From the cell containing the given text, extract its center point as (X, Y) coordinate. 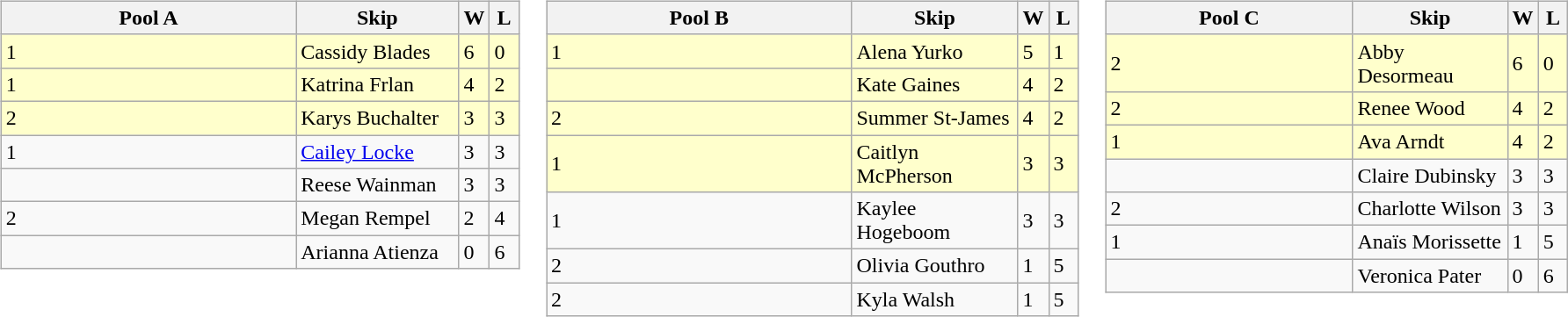
Olivia Gouthro (935, 266)
Katrina Frlan (378, 84)
Ava Arndt (1430, 141)
Kyla Walsh (935, 299)
Megan Rempel (378, 219)
Reese Wainman (378, 185)
Summer St-James (935, 118)
Kate Gaines (935, 84)
Claire Dubinsky (1430, 175)
Pool B (700, 18)
Renee Wood (1430, 108)
Alena Yurko (935, 51)
Abby Desormeau (1430, 63)
Cassidy Blades (378, 51)
Veronica Pater (1430, 276)
Pool C (1229, 18)
Caitlyn McPherson (935, 163)
Pool A (149, 18)
Cailey Locke (378, 152)
Karys Buchalter (378, 118)
Anaïs Morissette (1430, 242)
Arianna Atienza (378, 252)
Kaylee Hogeboom (935, 221)
Charlotte Wilson (1430, 209)
